Locate the cell with the specified text and output its (x, y) center coordinate. 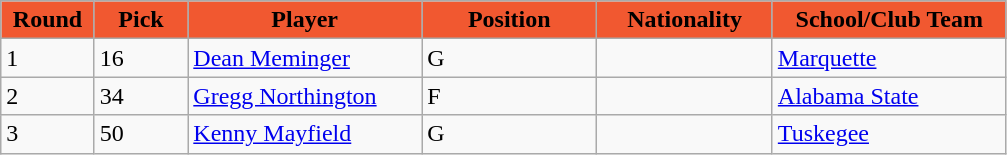
Round (48, 20)
Player (305, 20)
F (510, 96)
3 (48, 134)
Tuskegee (889, 134)
School/Club Team (889, 20)
Alabama State (889, 96)
Gregg Northington (305, 96)
34 (141, 96)
2 (48, 96)
Position (510, 20)
Kenny Mayfield (305, 134)
Nationality (684, 20)
16 (141, 58)
1 (48, 58)
Marquette (889, 58)
Pick (141, 20)
50 (141, 134)
Dean Meminger (305, 58)
